Return the (X, Y) coordinate for the center point of the cell that contains the specified text.  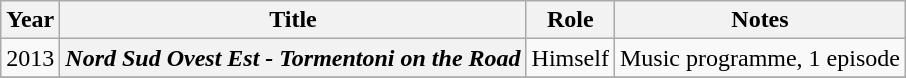
Title (293, 20)
Himself (570, 58)
Music programme, 1 episode (760, 58)
2013 (30, 58)
Nord Sud Ovest Est - Tormentoni on the Road (293, 58)
Year (30, 20)
Role (570, 20)
Notes (760, 20)
